Output the [X, Y] coordinate of the center of the cell containing the given text.  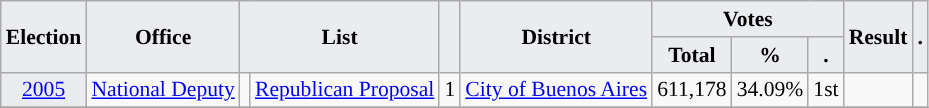
Total [692, 55]
% [770, 55]
2005 [44, 90]
List [340, 36]
Result [878, 36]
34.09% [770, 90]
Election [44, 36]
Republican Proposal [344, 90]
1st [826, 90]
National Deputy [162, 90]
Office [162, 36]
1 [450, 90]
City of Buenos Aires [556, 90]
611,178 [692, 90]
District [556, 36]
Votes [748, 19]
